Find where the given text appears and provide that cell's center as [x, y] coordinate. 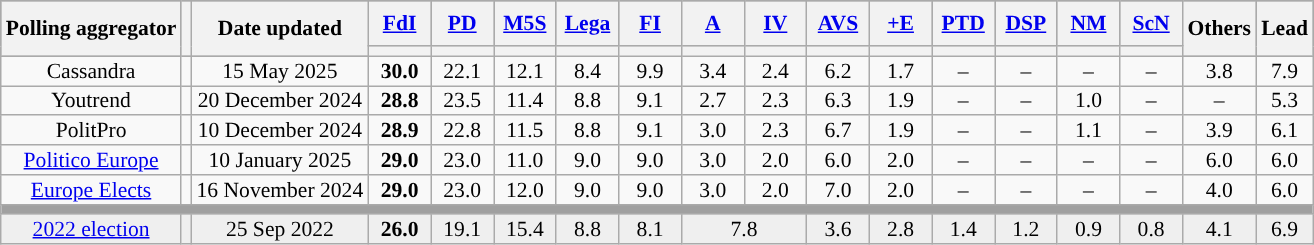
2.7 [712, 101]
Europe Elects [92, 190]
12.1 [526, 71]
9.9 [650, 71]
6.2 [838, 71]
26.0 [400, 230]
DSP [1026, 24]
11.5 [526, 131]
3.8 [1219, 71]
30.0 [400, 71]
7.9 [1284, 71]
6.3 [838, 101]
ScN [1152, 24]
1.7 [900, 71]
22.8 [462, 131]
8.4 [588, 71]
IV [776, 24]
6.1 [1284, 131]
15 May 2025 [280, 71]
8.1 [650, 230]
16 November 2024 [280, 190]
15.4 [526, 230]
Others [1219, 28]
M5S [526, 24]
11.0 [526, 160]
Date updated [280, 28]
3.9 [1219, 131]
28.8 [400, 101]
6.7 [838, 131]
Youtrend [92, 101]
FI [650, 24]
4.1 [1219, 230]
6.9 [1284, 230]
20 December 2024 [280, 101]
NM [1088, 24]
2.4 [776, 71]
10 January 2025 [280, 160]
Politico Europe [92, 160]
2022 election [92, 230]
Lega [588, 24]
4.0 [1219, 190]
AVS [838, 24]
Lead [1284, 28]
1.0 [1088, 101]
2.8 [900, 230]
3.4 [712, 71]
7.8 [744, 230]
7.0 [838, 190]
FdI [400, 24]
+E [900, 24]
12.0 [526, 190]
25 Sep 2022 [280, 230]
1.1 [1088, 131]
10 December 2024 [280, 131]
1.2 [1026, 230]
11.4 [526, 101]
0.9 [1088, 230]
19.1 [462, 230]
1.4 [964, 230]
3.6 [838, 230]
Cassandra [92, 71]
0.8 [1152, 230]
A [712, 24]
28.9 [400, 131]
PTD [964, 24]
22.1 [462, 71]
23.5 [462, 101]
5.3 [1284, 101]
PolitPro [92, 131]
PD [462, 24]
Polling aggregator [92, 28]
